For the text-containing cell, return its midpoint in (X, Y) coordinate format. 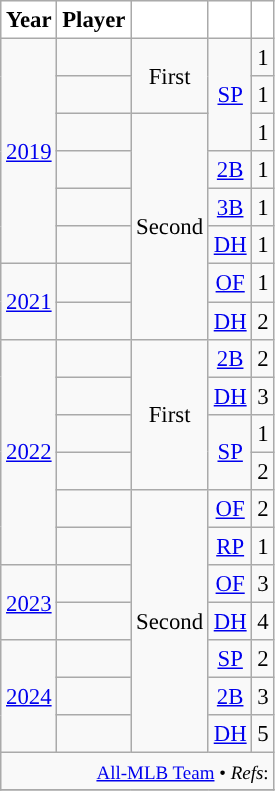
4 (263, 621)
2021 (29, 302)
Year (29, 20)
3B (230, 208)
All-MLB Team • Refs: (138, 772)
2019 (29, 152)
RP (230, 546)
2023 (29, 602)
Player (94, 20)
2024 (29, 696)
2022 (29, 452)
5 (263, 734)
